Find where the given text appears and provide that cell's center as (x, y) coordinate. 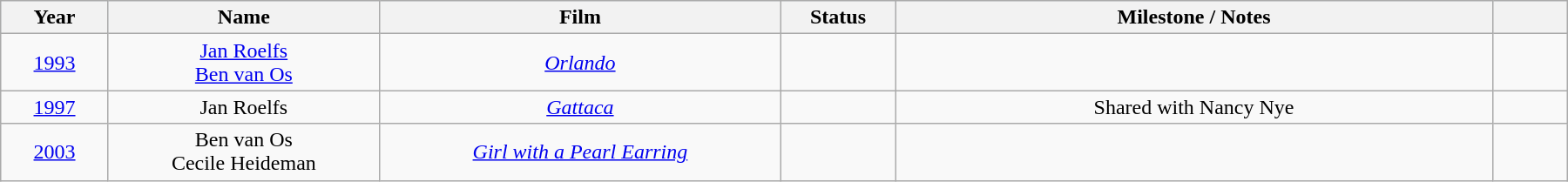
Jan RoelfsBen van Os (244, 63)
2003 (55, 152)
Girl with a Pearl Earring (580, 152)
Status (838, 17)
Name (244, 17)
Orlando (580, 63)
Milestone / Notes (1194, 17)
Jan Roelfs (244, 107)
Year (55, 17)
Ben van OsCecile Heideman (244, 152)
Shared with Nancy Nye (1194, 107)
1997 (55, 107)
Film (580, 17)
1993 (55, 63)
Gattaca (580, 107)
